Return the (x, y) coordinate for the center point of the cell that contains the specified text.  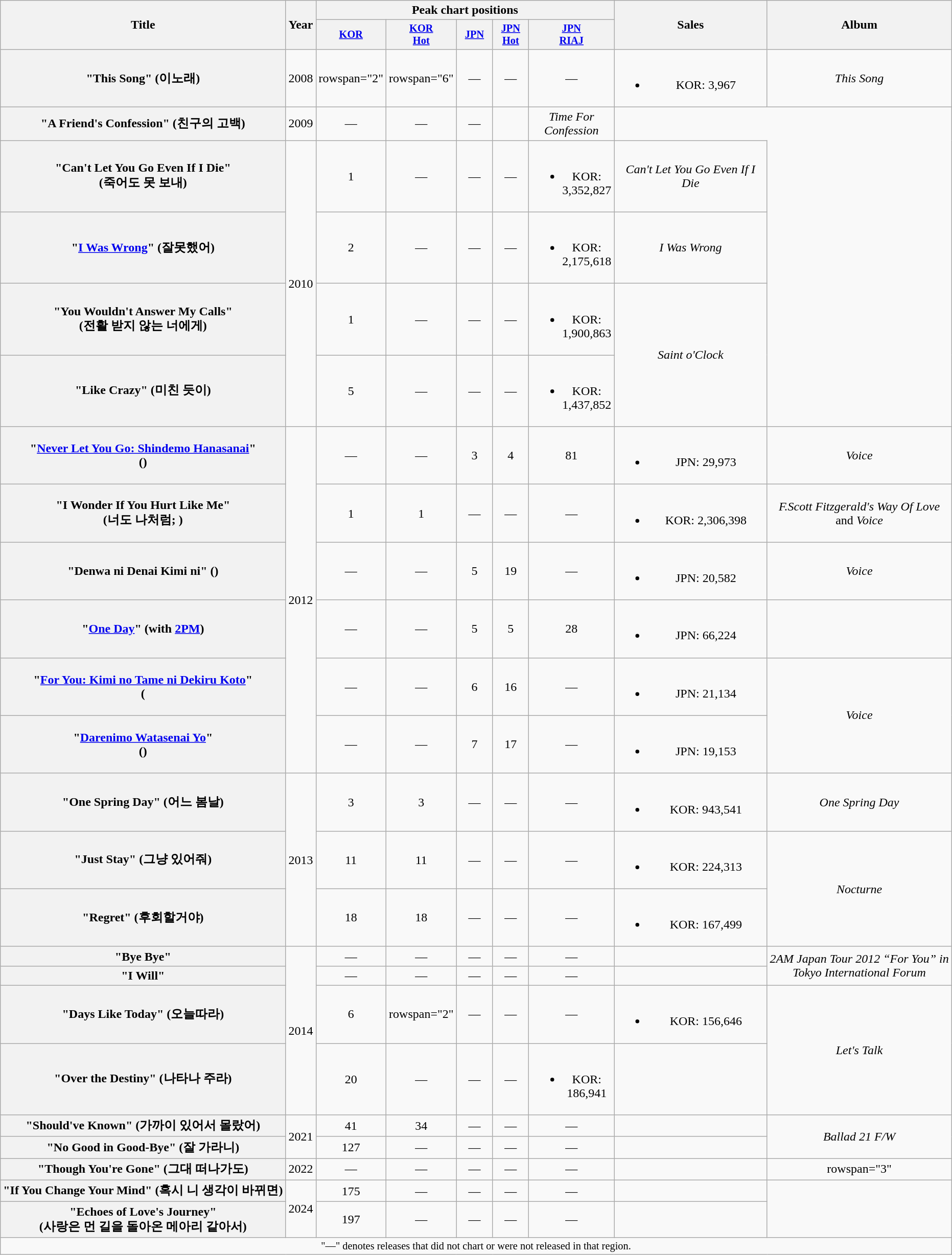
2014 (300, 1030)
2024 (300, 1208)
175 (351, 1191)
Can't Let You Go Even If I Die (691, 176)
"Days Like Today" (오늘따라) (143, 1015)
JPNHot (511, 35)
Album (860, 25)
Nocturne (860, 889)
19 (511, 571)
One Spring Day (860, 802)
rowspan="6" (422, 78)
127 (351, 1148)
"Over the Destiny" (나타나 주라) (143, 1079)
2012 (300, 600)
"One Day" (with 2PM) (143, 629)
KOR: 1,900,863 (571, 319)
17 (511, 744)
F.Scott Fitzgerald's Way Of Loveand Voice (860, 513)
KORHot (422, 35)
Sales (691, 25)
20 (351, 1079)
"Echoes of Love's Journey" (사랑은 먼 길을 돌아온 메아리 같아서) (143, 1220)
rowspan="3" (860, 1169)
2009 (300, 124)
2021 (300, 1136)
81 (571, 456)
Peak chart positions (465, 10)
"Bye Bye" (143, 956)
JPN: 19,153 (691, 744)
7 (474, 744)
KOR: 2,306,398 (691, 513)
"Should've Known" (가까이 있어서 몰랐어) (143, 1126)
"I Wonder If You Hurt Like Me"(너도 나처럼; ) (143, 513)
This Song (860, 78)
KOR: 167,499 (691, 918)
"Darenimo Watasenai Yo" () (143, 744)
JPNRIAJ (571, 35)
2 (351, 248)
"Just Stay" (그냥 있어줘) (143, 859)
KOR: 1,437,852 (571, 391)
197 (351, 1220)
"—" denotes releases that did not chart or were not released in that region. (476, 1246)
KOR: 3,967 (691, 78)
4 (511, 456)
JPN (474, 35)
41 (351, 1126)
2AM Japan Tour 2012 “For You” inTokyo International Forum (860, 966)
"You Wouldn't Answer My Calls" (전활 받지 않는 너에게) (143, 319)
KOR: 156,646 (691, 1015)
JPN: 20,582 (691, 571)
"One Spring Day" (어느 봄날) (143, 802)
Title (143, 25)
KOR (351, 35)
34 (422, 1126)
2008 (300, 78)
"Regret" (후회할거야) (143, 918)
Time For Confession (571, 124)
"Never Let You Go: Shindemo Hanasanai"() (143, 456)
KOR: 3,352,827 (571, 176)
Let's Talk (860, 1051)
JPN: 29,973 (691, 456)
KOR: 943,541 (691, 802)
"This Song" (이노래) (143, 78)
"Like Crazy" (미친 듯이) (143, 391)
JPN: 66,224 (691, 629)
"I Was Wrong" (잘못했어) (143, 248)
KOR: 224,313 (691, 859)
Saint o'Clock (691, 355)
"Though You're Gone" (그대 떠나가도) (143, 1169)
16 (511, 687)
Year (300, 25)
KOR: 186,941 (571, 1079)
"I Will" (143, 975)
"If You Change Your Mind" (혹시 니 생각이 바뀌면) (143, 1191)
JPN: 21,134 (691, 687)
2022 (300, 1169)
"Can't Let You Go Even If I Die" (죽어도 못 보내) (143, 176)
KOR: 2,175,618 (571, 248)
"A Friend's Confession" (친구의 고백) (143, 124)
Ballad 21 F/W (860, 1136)
"For You: Kimi no Tame ni Dekiru Koto"( (143, 687)
"No Good in Good-Bye" (잘 가라니) (143, 1148)
28 (571, 629)
I Was Wrong (691, 248)
"Denwa ni Denai Kimi ni" () (143, 571)
2010 (300, 284)
2013 (300, 859)
